Pinpoint the cell where the given text exists, returning its (X, Y) midpoint coordinate. 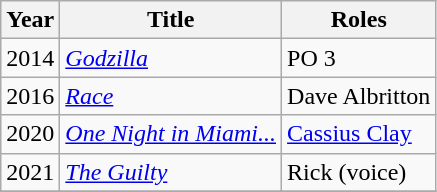
Title (171, 20)
2021 (30, 172)
One Night in Miami... (171, 134)
Rick (voice) (359, 172)
2016 (30, 96)
Race (171, 96)
Godzilla (171, 58)
2020 (30, 134)
Year (30, 20)
2014 (30, 58)
Cassius Clay (359, 134)
Dave Albritton (359, 96)
PO 3 (359, 58)
The Guilty (171, 172)
Roles (359, 20)
